Scan for the cell matching the given text and deliver its (X, Y) coordinate at center. 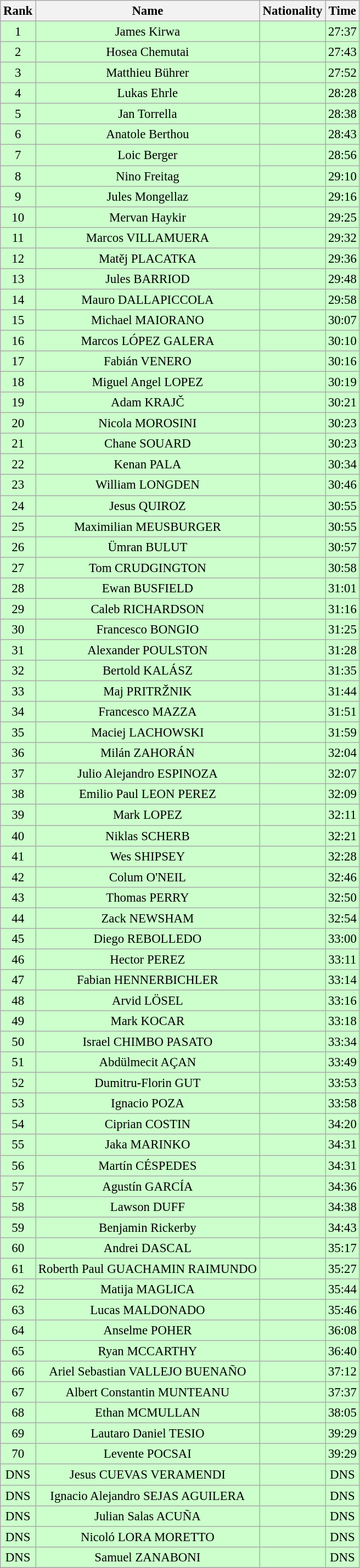
33:53 (342, 1083)
Maximilian MEUSBURGER (148, 527)
Matěj PLACATKA (148, 258)
59 (18, 1227)
Hosea Chemutai (148, 52)
Alexander POULSTON (148, 650)
68 (18, 1413)
Mark KOCAR (148, 1021)
Julian Salas ACUÑA (148, 1516)
36:08 (342, 1331)
Francesco BONGIO (148, 630)
29 (18, 609)
33:16 (342, 1000)
Zack NEWSHAM (148, 918)
33:18 (342, 1021)
34:36 (342, 1186)
29:48 (342, 279)
28 (18, 588)
16 (18, 341)
36:40 (342, 1351)
38 (18, 795)
22 (18, 465)
Ignacio POZA (148, 1103)
Tom CRUDGINGTON (148, 568)
34:38 (342, 1207)
Francesco MAZZA (148, 712)
11 (18, 237)
52 (18, 1083)
33:11 (342, 959)
38:05 (342, 1413)
30:07 (342, 320)
Adam KRAJČ (148, 403)
Levente POCSAI (148, 1454)
Ryan MCCARTHY (148, 1351)
Name (148, 11)
Benjamin Rickerby (148, 1227)
29:16 (342, 196)
Matija MAGLICA (148, 1289)
24 (18, 506)
62 (18, 1289)
Marcos VILLAMUERA (148, 237)
13 (18, 279)
31:25 (342, 630)
Ümran BULUT (148, 547)
32:46 (342, 877)
32:04 (342, 753)
Wes SHIPSEY (148, 856)
Roberth Paul GUACHAMIN RAIMUNDO (148, 1269)
34:20 (342, 1124)
Ethan MCMULLAN (148, 1413)
Michael MAIORANO (148, 320)
27 (18, 568)
30:57 (342, 547)
33:34 (342, 1042)
30:34 (342, 465)
29:10 (342, 176)
57 (18, 1186)
Jesus CUEVAS VERAMENDI (148, 1475)
Martín CÉSPEDES (148, 1165)
Time (342, 11)
37:12 (342, 1372)
56 (18, 1165)
31:44 (342, 692)
6 (18, 134)
35:44 (342, 1289)
33:14 (342, 980)
30:16 (342, 361)
Diego REBOLLEDO (148, 939)
32:09 (342, 795)
4 (18, 93)
69 (18, 1434)
29:58 (342, 299)
28:56 (342, 155)
28:38 (342, 114)
8 (18, 176)
27:52 (342, 73)
35 (18, 733)
Ariel Sebastian VALLEJO BUENAÑO (148, 1372)
Nino Freitag (148, 176)
17 (18, 361)
Rank (18, 11)
63 (18, 1310)
Mauro DALLAPICCOLA (148, 299)
30:46 (342, 485)
Emilio Paul LEON PEREZ (148, 795)
15 (18, 320)
65 (18, 1351)
Abdülmecit AÇAN (148, 1062)
12 (18, 258)
43 (18, 897)
Lautaro Daniel TESIO (148, 1434)
19 (18, 403)
35:27 (342, 1269)
14 (18, 299)
32 (18, 671)
1 (18, 32)
18 (18, 382)
Miguel Angel LOPEZ (148, 382)
Mervan Haykir (148, 217)
Israel CHIMBO PASATO (148, 1042)
3 (18, 73)
34:43 (342, 1227)
Albert Constantin MUNTEANU (148, 1392)
66 (18, 1372)
55 (18, 1145)
37 (18, 774)
35:17 (342, 1248)
Lucas MALDONADO (148, 1310)
32:11 (342, 815)
Maj PRITRŽNIK (148, 692)
40 (18, 836)
Bertold KALÁSZ (148, 671)
48 (18, 1000)
28:28 (342, 93)
Mark LOPEZ (148, 815)
Jan Torrella (148, 114)
64 (18, 1331)
Arvid LÖSEL (148, 1000)
28:43 (342, 134)
60 (18, 1248)
32:50 (342, 897)
27:43 (342, 52)
Matthieu Bührer (148, 73)
2 (18, 52)
35:46 (342, 1310)
31:28 (342, 650)
31:01 (342, 588)
Andrei DASCAL (148, 1248)
33:00 (342, 939)
25 (18, 527)
Fabián VENERO (148, 361)
Maciej LACHOWSKI (148, 733)
21 (18, 444)
Loic Berger (148, 155)
44 (18, 918)
46 (18, 959)
54 (18, 1124)
Samuel ZANABONI (148, 1557)
26 (18, 547)
Nationality (292, 11)
51 (18, 1062)
Julio Alejandro ESPINOZA (148, 774)
Hector PEREZ (148, 959)
39 (18, 815)
Caleb RICHARDSON (148, 609)
45 (18, 939)
29:25 (342, 217)
31:35 (342, 671)
Ciprian COSTIN (148, 1124)
33:49 (342, 1062)
Kenan PALA (148, 465)
Dumitru-Florin GUT (148, 1083)
Jules BARRIOD (148, 279)
53 (18, 1103)
Marcos LÓPEZ GALERA (148, 341)
10 (18, 217)
42 (18, 877)
30:21 (342, 403)
31 (18, 650)
29:36 (342, 258)
33 (18, 692)
32:21 (342, 836)
23 (18, 485)
61 (18, 1269)
37:37 (342, 1392)
20 (18, 423)
Milán ZAHORÁN (148, 753)
34 (18, 712)
50 (18, 1042)
70 (18, 1454)
Colum O'NEIL (148, 877)
27:37 (342, 32)
30:58 (342, 568)
Anselme POHER (148, 1331)
33:58 (342, 1103)
Nicoló LORA MORETTO (148, 1537)
67 (18, 1392)
41 (18, 856)
31:16 (342, 609)
Ignacio Alejandro SEJAS AGUILERA (148, 1496)
30:10 (342, 341)
7 (18, 155)
9 (18, 196)
49 (18, 1021)
5 (18, 114)
Ewan BUSFIELD (148, 588)
Nicola MOROSINI (148, 423)
Chane SOUARD (148, 444)
58 (18, 1207)
William LONGDEN (148, 485)
Jules Mongellaz (148, 196)
31:51 (342, 712)
31:59 (342, 733)
30:19 (342, 382)
32:54 (342, 918)
Jesus QUIROZ (148, 506)
James Kirwa (148, 32)
32:07 (342, 774)
Lukas Ehrle (148, 93)
36 (18, 753)
Agustín GARCÍA (148, 1186)
47 (18, 980)
Jaka MARINKO (148, 1145)
Lawson DUFF (148, 1207)
Niklas SCHERB (148, 836)
32:28 (342, 856)
Anatole Berthou (148, 134)
29:32 (342, 237)
30 (18, 630)
Thomas PERRY (148, 897)
Fabian HENNERBICHLER (148, 980)
